Provide the (x, y) coordinate of the cell's center where the given text is located.  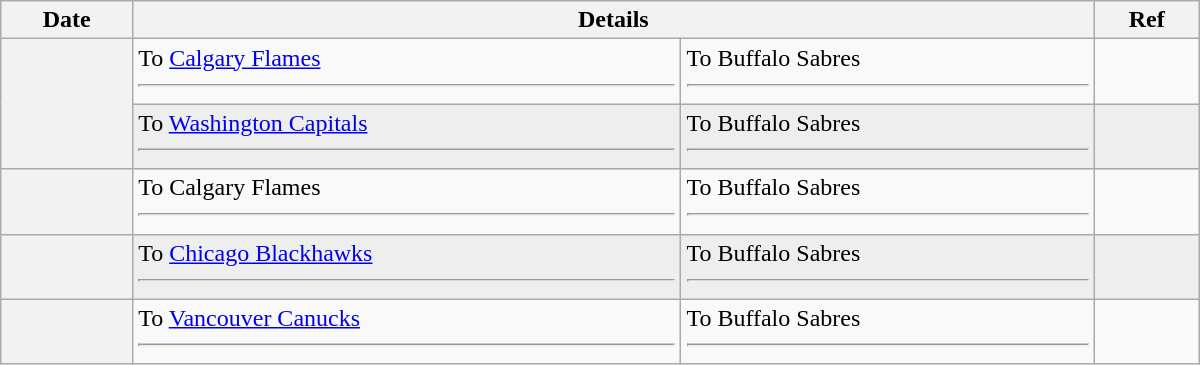
To Vancouver Canucks (407, 332)
To Washington Capitals (407, 136)
Date (67, 20)
To Chicago Blackhawks (407, 266)
Ref (1146, 20)
Details (614, 20)
